Find where the given text appears and provide that cell's center as [x, y] coordinate. 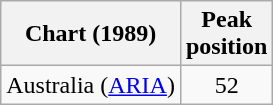
Australia (ARIA) [91, 85]
Chart (1989) [91, 34]
52 [226, 85]
Peakposition [226, 34]
